Pinpoint the cell where the given text exists, returning its (x, y) midpoint coordinate. 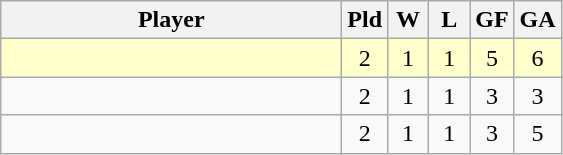
W (408, 20)
L (450, 20)
Pld (365, 20)
GF (492, 20)
GA (538, 20)
6 (538, 58)
Player (172, 20)
